Detect which cell encompasses the target text, then output its [X, Y] center coordinate. 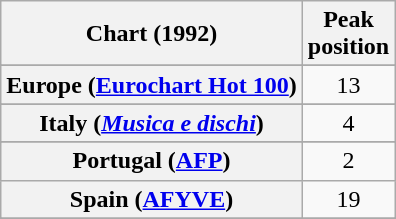
Portugal (AFP) [152, 161]
Italy (Musica e dischi) [152, 123]
4 [348, 123]
Spain (AFYVE) [152, 199]
19 [348, 199]
Europe (Eurochart Hot 100) [152, 85]
13 [348, 85]
2 [348, 161]
Chart (1992) [152, 34]
Peakposition [348, 34]
